From the cell containing the given text, extract its center point as (x, y) coordinate. 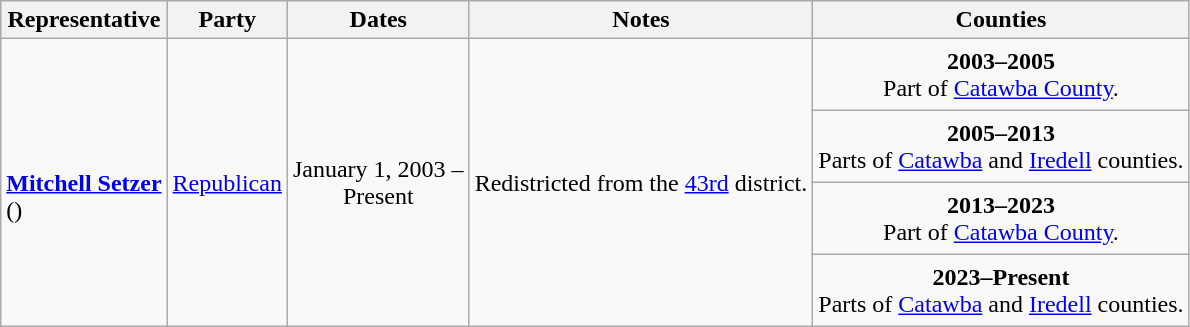
Mitchell Setzer() (84, 183)
2003–2005 Part of Catawba County. (1001, 75)
Counties (1001, 20)
Party (227, 20)
Notes (641, 20)
Representative (84, 20)
Dates (378, 20)
2013–2023 Part of Catawba County. (1001, 219)
Redistricted from the 43rd district. (641, 183)
Republican (227, 183)
2023–Present Parts of Catawba and Iredell counties. (1001, 291)
January 1, 2003 – Present (378, 183)
2005–2013 Parts of Catawba and Iredell counties. (1001, 147)
